Find where the given text appears and provide that cell's center as [X, Y] coordinate. 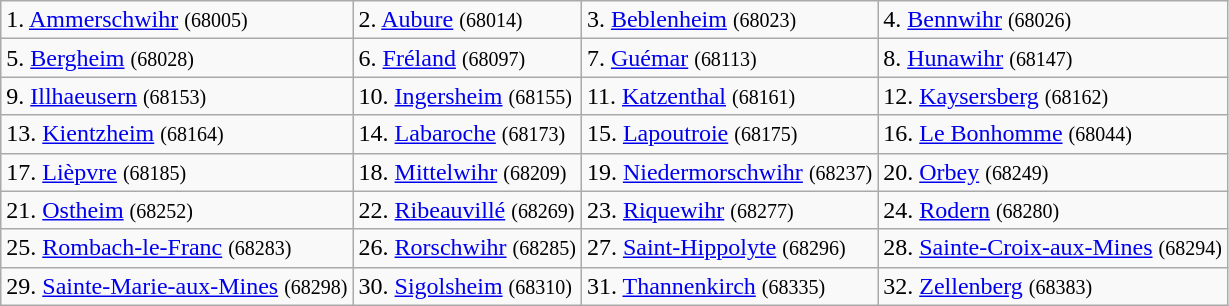
14. Labaroche (68173) [467, 134]
13. Kientzheim (68164) [177, 134]
6. Fréland (68097) [467, 58]
16. Le Bonhomme (68044) [1053, 134]
21. Ostheim (68252) [177, 210]
25. Rombach-le-Franc (68283) [177, 248]
22. Ribeauvillé (68269) [467, 210]
26. Rorschwihr (68285) [467, 248]
24. Rodern (68280) [1053, 210]
4. Bennwihr (68026) [1053, 20]
23. Riquewihr (68277) [729, 210]
29. Sainte-Marie-aux-Mines (68298) [177, 286]
20. Orbey (68249) [1053, 172]
28. Sainte-Croix-aux-Mines (68294) [1053, 248]
17. Lièpvre (68185) [177, 172]
32. Zellenberg (68383) [1053, 286]
8. Hunawihr (68147) [1053, 58]
11. Katzenthal (68161) [729, 96]
7. Guémar (68113) [729, 58]
31. Thannenkirch (68335) [729, 286]
15. Lapoutroie (68175) [729, 134]
10. Ingersheim (68155) [467, 96]
1. Ammerschwihr (68005) [177, 20]
12. Kaysersberg (68162) [1053, 96]
27. Saint-Hippolyte (68296) [729, 248]
19. Niedermorschwihr (68237) [729, 172]
5. Bergheim (68028) [177, 58]
18. Mittelwihr (68209) [467, 172]
30. Sigolsheim (68310) [467, 286]
3. Beblenheim (68023) [729, 20]
9. Illhaeusern (68153) [177, 96]
2. Aubure (68014) [467, 20]
